Provide the [X, Y] coordinate of the cell's center where the given text is located.  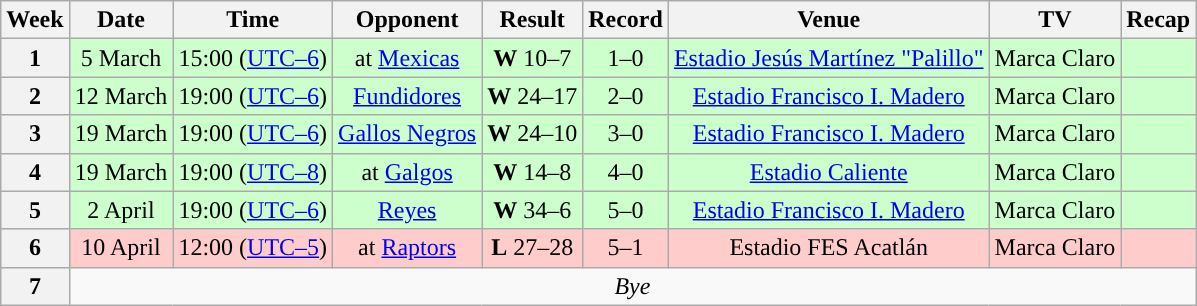
5–1 [626, 248]
5–0 [626, 210]
12:00 (UTC–5) [253, 248]
Estadio Jesús Martínez "Palillo" [828, 58]
Venue [828, 20]
4–0 [626, 172]
Bye [632, 286]
5 [35, 210]
19:00 (UTC–8) [253, 172]
Gallos Negros [408, 134]
3 [35, 134]
Record [626, 20]
W 24–17 [532, 96]
at Mexicas [408, 58]
15:00 (UTC–6) [253, 58]
W 14–8 [532, 172]
W 10–7 [532, 58]
W 34–6 [532, 210]
Opponent [408, 20]
6 [35, 248]
Week [35, 20]
Date [121, 20]
2–0 [626, 96]
2 April [121, 210]
Recap [1158, 20]
at Raptors [408, 248]
Fundidores [408, 96]
1 [35, 58]
at Galgos [408, 172]
10 April [121, 248]
4 [35, 172]
L 27–28 [532, 248]
3–0 [626, 134]
W 24–10 [532, 134]
Estadio FES Acatlán [828, 248]
1–0 [626, 58]
TV [1055, 20]
Estadio Caliente [828, 172]
7 [35, 286]
Reyes [408, 210]
Time [253, 20]
2 [35, 96]
Result [532, 20]
5 March [121, 58]
12 March [121, 96]
